Scan for the cell matching the given text and deliver its (x, y) coordinate at center. 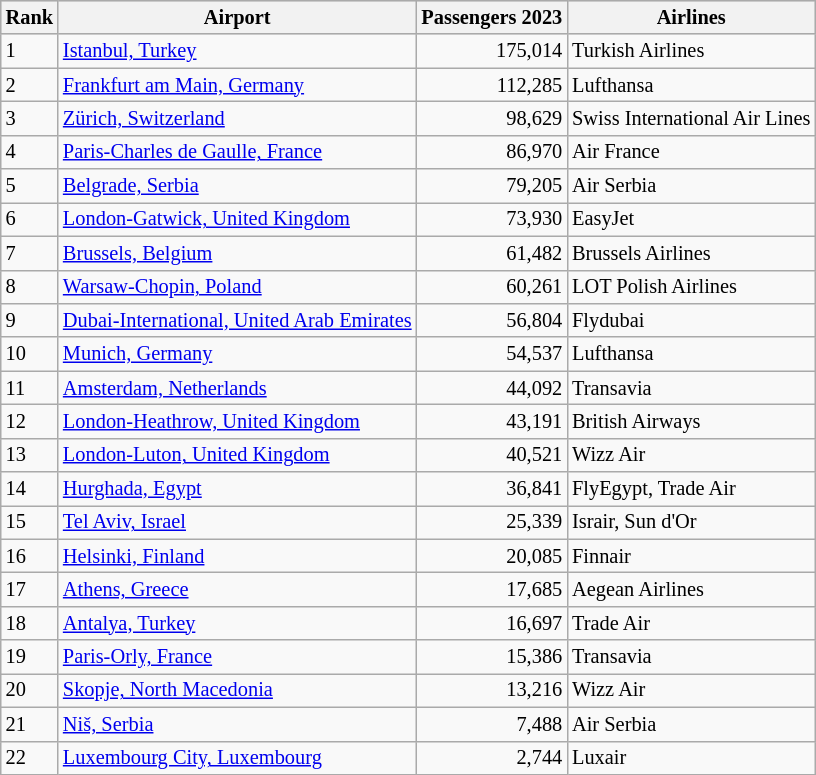
2,744 (492, 758)
FlyEgypt, Trade Air (691, 489)
Trade Air (691, 623)
6 (30, 219)
36,841 (492, 489)
1 (30, 51)
Paris-Orly, France (237, 657)
Flydubai (691, 320)
112,285 (492, 85)
10 (30, 354)
Tel Aviv, Israel (237, 522)
Munich, Germany (237, 354)
16 (30, 556)
61,482 (492, 253)
44,092 (492, 388)
Frankfurt am Main, Germany (237, 85)
18 (30, 623)
21 (30, 724)
60,261 (492, 287)
7 (30, 253)
Finnair (691, 556)
16,697 (492, 623)
British Airways (691, 421)
Luxair (691, 758)
86,970 (492, 152)
London-Gatwick, United Kingdom (237, 219)
EasyJet (691, 219)
Belgrade, Serbia (237, 186)
12 (30, 421)
17 (30, 589)
40,521 (492, 455)
Warsaw-Chopin, Poland (237, 287)
79,205 (492, 186)
Antalya, Turkey (237, 623)
2 (30, 85)
54,537 (492, 354)
7,488 (492, 724)
11 (30, 388)
Zürich, Switzerland (237, 118)
17,685 (492, 589)
22 (30, 758)
43,191 (492, 421)
Luxembourg City, Luxembourg (237, 758)
9 (30, 320)
Swiss International Air Lines (691, 118)
13 (30, 455)
Skopje, North Macedonia (237, 690)
19 (30, 657)
56,804 (492, 320)
LOT Polish Airlines (691, 287)
14 (30, 489)
175,014 (492, 51)
Air France (691, 152)
Amsterdam, Netherlands (237, 388)
5 (30, 186)
Hurghada, Egypt (237, 489)
Airport (237, 17)
15 (30, 522)
Dubai-International, United Arab Emirates (237, 320)
20 (30, 690)
Brussels Airlines (691, 253)
13,216 (492, 690)
73,930 (492, 219)
Athens, Greece (237, 589)
98,629 (492, 118)
London-Heathrow, United Kingdom (237, 421)
4 (30, 152)
15,386 (492, 657)
Passengers 2023 (492, 17)
Aegean Airlines (691, 589)
Israir, Sun d'Or (691, 522)
Helsinki, Finland (237, 556)
8 (30, 287)
Niš, Serbia (237, 724)
20,085 (492, 556)
London-Luton, United Kingdom (237, 455)
Turkish Airlines (691, 51)
Brussels, Belgium (237, 253)
25,339 (492, 522)
Airlines (691, 17)
Istanbul, Turkey (237, 51)
Paris-Charles de Gaulle, France (237, 152)
Rank (30, 17)
3 (30, 118)
